Extract the (x, y) coordinate from the center of the cell holding the provided text.  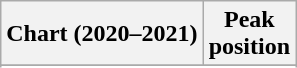
Peakposition (249, 34)
Chart (2020–2021) (102, 34)
